For the text-containing cell, return its midpoint in (x, y) coordinate format. 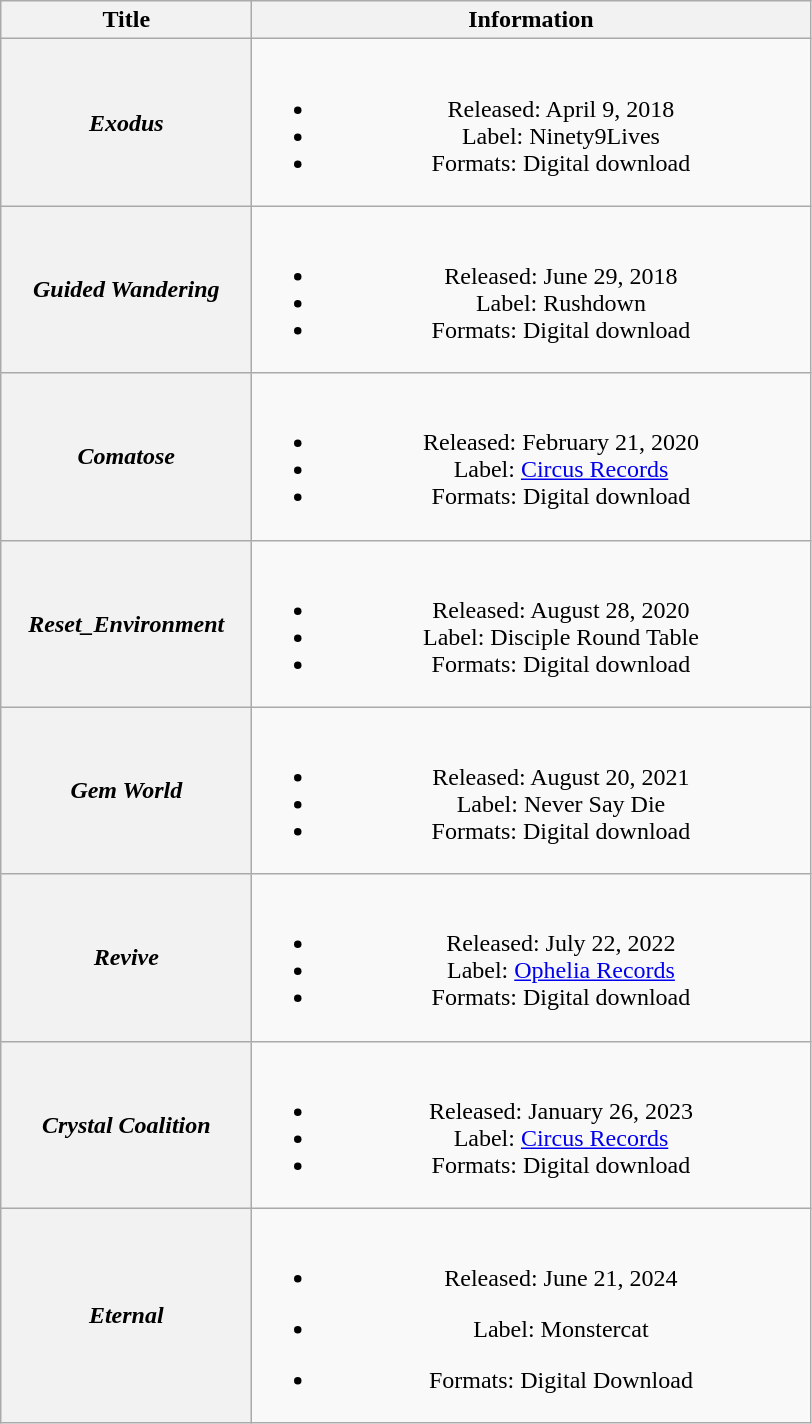
Guided Wandering (126, 290)
Crystal Coalition (126, 1124)
Released: April 9, 2018Label: Ninety9LivesFormats: Digital download (531, 122)
Revive (126, 958)
Released: January 26, 2023Label: Circus RecordsFormats: Digital download (531, 1124)
Exodus (126, 122)
Gem World (126, 790)
Released: June 29, 2018Label: RushdownFormats: Digital download (531, 290)
Comatose (126, 456)
Reset_Environment (126, 624)
Information (531, 20)
Released: February 21, 2020Label: Circus RecordsFormats: Digital download (531, 456)
Released: July 22, 2022Label: Ophelia RecordsFormats: Digital download (531, 958)
Released: August 20, 2021Label: Never Say DieFormats: Digital download (531, 790)
Released: August 28, 2020Label: Disciple Round TableFormats: Digital download (531, 624)
Eternal (126, 1316)
Title (126, 20)
Released: June 21, 2024Label: MonstercatFormats: Digital Download (531, 1316)
